From the cell containing the given text, extract its center point as (X, Y) coordinate. 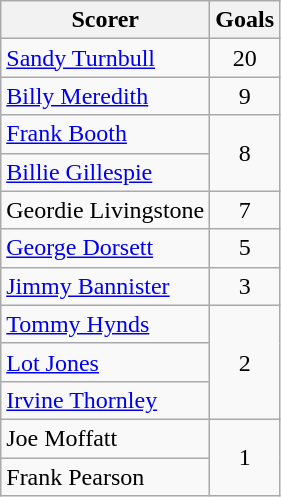
Joe Moffatt (106, 438)
Scorer (106, 20)
George Dorsett (106, 248)
Frank Booth (106, 134)
Tommy Hynds (106, 324)
Jimmy Bannister (106, 286)
3 (245, 286)
2 (245, 362)
Goals (245, 20)
20 (245, 58)
Sandy Turnbull (106, 58)
Billie Gillespie (106, 172)
5 (245, 248)
9 (245, 96)
Frank Pearson (106, 477)
7 (245, 210)
8 (245, 153)
Geordie Livingstone (106, 210)
Irvine Thornley (106, 400)
Lot Jones (106, 362)
1 (245, 457)
Billy Meredith (106, 96)
